Extract the [x, y] coordinate from the center of the cell holding the provided text.  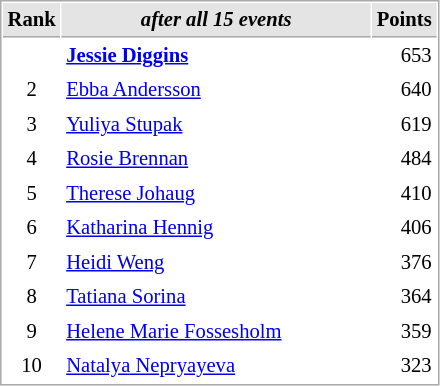
Points [404, 20]
376 [404, 262]
Yuliya Stupak [216, 124]
359 [404, 332]
Ebba Andersson [216, 90]
Tatiana Sorina [216, 296]
406 [404, 228]
9 [32, 332]
Katharina Hennig [216, 228]
653 [404, 56]
4 [32, 158]
Therese Johaug [216, 194]
Heidi Weng [216, 262]
2 [32, 90]
7 [32, 262]
Rank [32, 20]
364 [404, 296]
Natalya Nepryayeva [216, 366]
Rosie Brennan [216, 158]
323 [404, 366]
484 [404, 158]
after all 15 events [216, 20]
5 [32, 194]
640 [404, 90]
6 [32, 228]
10 [32, 366]
3 [32, 124]
410 [404, 194]
8 [32, 296]
Helene Marie Fossesholm [216, 332]
Jessie Diggins [216, 56]
619 [404, 124]
